Return the [X, Y] coordinate for the center point of the cell that contains the specified text.  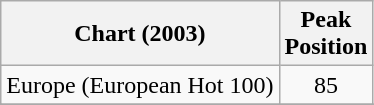
85 [326, 85]
Europe (European Hot 100) [140, 85]
PeakPosition [326, 34]
Chart (2003) [140, 34]
